For the text-containing cell, return its midpoint in (x, y) coordinate format. 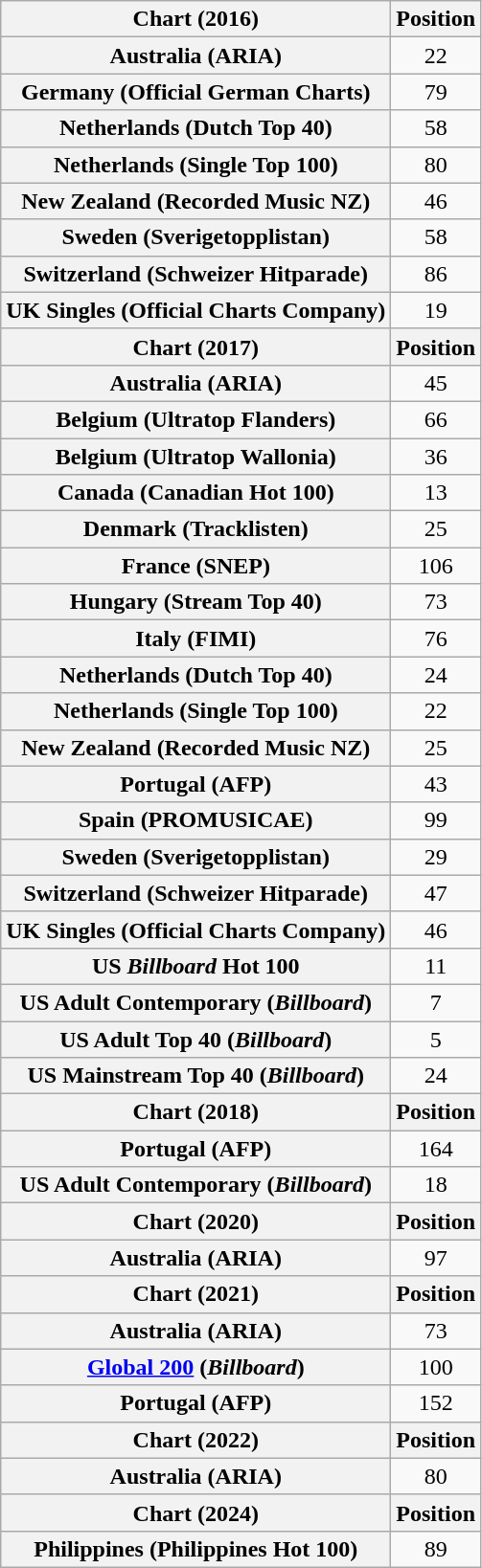
Germany (Official German Charts) (195, 92)
Chart (2016) (195, 19)
13 (436, 493)
86 (436, 274)
97 (436, 1258)
66 (436, 419)
Hungary (Stream Top 40) (195, 602)
Philippines (Philippines Hot 100) (195, 1549)
47 (436, 893)
7 (436, 1002)
89 (436, 1549)
Denmark (Tracklisten) (195, 529)
5 (436, 1039)
36 (436, 457)
Chart (2022) (195, 1440)
79 (436, 92)
US Billboard Hot 100 (195, 966)
Belgium (Ultratop Wallonia) (195, 457)
Global 200 (Billboard) (195, 1367)
29 (436, 857)
Chart (2018) (195, 1112)
Spain (PROMUSICAE) (195, 820)
France (SNEP) (195, 566)
Chart (2017) (195, 347)
Chart (2020) (195, 1221)
43 (436, 784)
Canada (Canadian Hot 100) (195, 493)
100 (436, 1367)
11 (436, 966)
99 (436, 820)
Italy (FIMI) (195, 638)
19 (436, 310)
164 (436, 1149)
106 (436, 566)
US Adult Top 40 (Billboard) (195, 1039)
Chart (2024) (195, 1512)
Chart (2021) (195, 1294)
18 (436, 1185)
76 (436, 638)
45 (436, 383)
Belgium (Ultratop Flanders) (195, 419)
US Mainstream Top 40 (Billboard) (195, 1076)
152 (436, 1403)
